Determine the [x, y] coordinate at the center of the cell enclosing the given text.  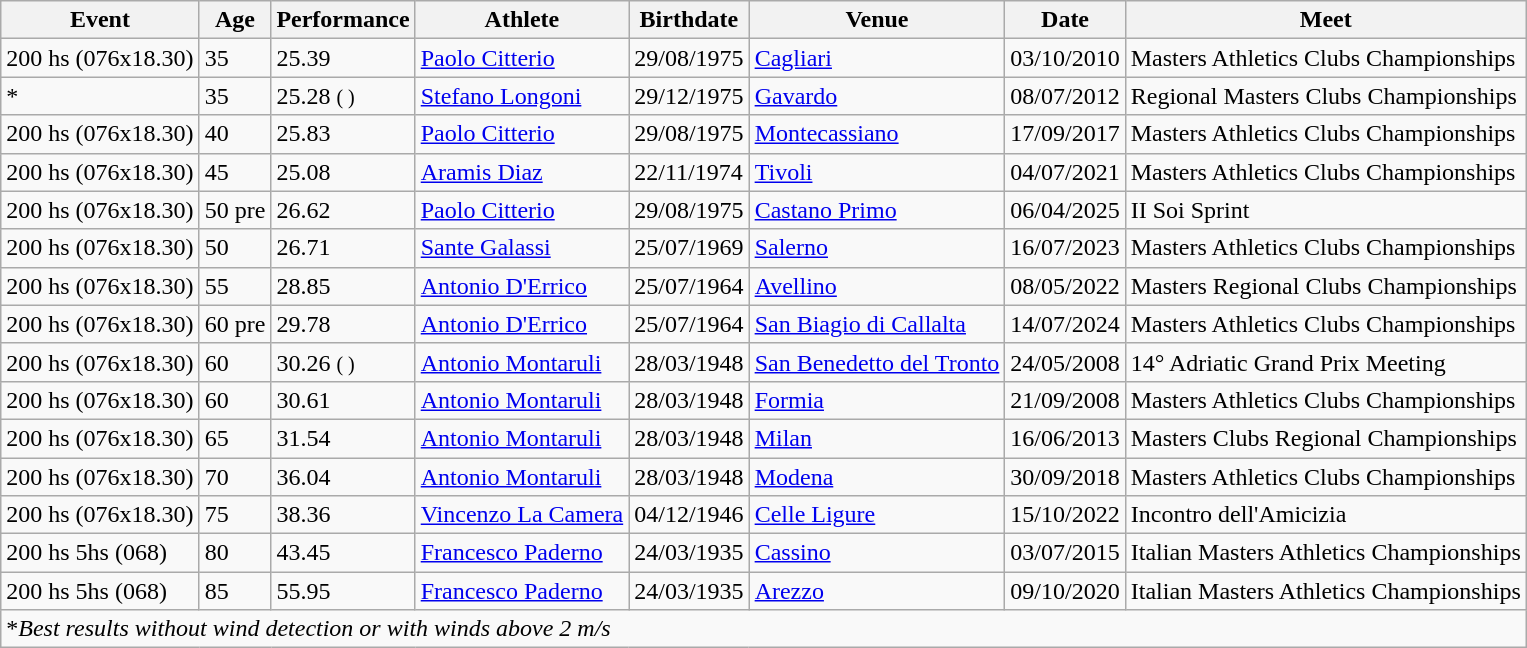
25.28 ( ) [343, 96]
26.62 [343, 210]
40 [235, 134]
50 pre [235, 210]
Formia [877, 400]
31.54 [343, 438]
Milan [877, 438]
Celle Ligure [877, 515]
15/10/2022 [1065, 515]
50 [235, 248]
29.78 [343, 324]
* [100, 96]
08/05/2022 [1065, 286]
Masters Regional Clubs Championships [1326, 286]
Stefano Longoni [522, 96]
Meet [1326, 20]
04/07/2021 [1065, 172]
03/10/2010 [1065, 58]
*Best results without wind detection or with winds above 2 m/s [764, 629]
03/07/2015 [1065, 553]
16/06/2013 [1065, 438]
43.45 [343, 553]
Birthdate [689, 20]
Modena [877, 477]
09/10/2020 [1065, 591]
Sante Galassi [522, 248]
60 pre [235, 324]
25.83 [343, 134]
75 [235, 515]
06/04/2025 [1065, 210]
80 [235, 553]
Date [1065, 20]
08/07/2012 [1065, 96]
36.04 [343, 477]
65 [235, 438]
25/07/1969 [689, 248]
Cassino [877, 553]
25.39 [343, 58]
San Biagio di Callalta [877, 324]
17/09/2017 [1065, 134]
55 [235, 286]
30.61 [343, 400]
II Soi Sprint [1326, 210]
Avellino [877, 286]
Age [235, 20]
Athlete [522, 20]
26.71 [343, 248]
24/05/2008 [1065, 362]
29/12/1975 [689, 96]
16/07/2023 [1065, 248]
14/07/2024 [1065, 324]
Aramis Diaz [522, 172]
Regional Masters Clubs Championships [1326, 96]
22/11/1974 [689, 172]
70 [235, 477]
Montecassiano [877, 134]
Performance [343, 20]
Incontro dell'Amicizia [1326, 515]
Arezzo [877, 591]
Castano Primo [877, 210]
Salerno [877, 248]
Cagliari [877, 58]
30/09/2018 [1065, 477]
45 [235, 172]
38.36 [343, 515]
28.85 [343, 286]
25.08 [343, 172]
Gavardo [877, 96]
21/09/2008 [1065, 400]
55.95 [343, 591]
14° Adriatic Grand Prix Meeting [1326, 362]
30.26 ( ) [343, 362]
Vincenzo La Camera [522, 515]
San Benedetto del Tronto [877, 362]
Venue [877, 20]
04/12/1946 [689, 515]
Event [100, 20]
Tivoli [877, 172]
85 [235, 591]
Masters Clubs Regional Championships [1326, 438]
